Return [X, Y] of the center of cell containing provided text 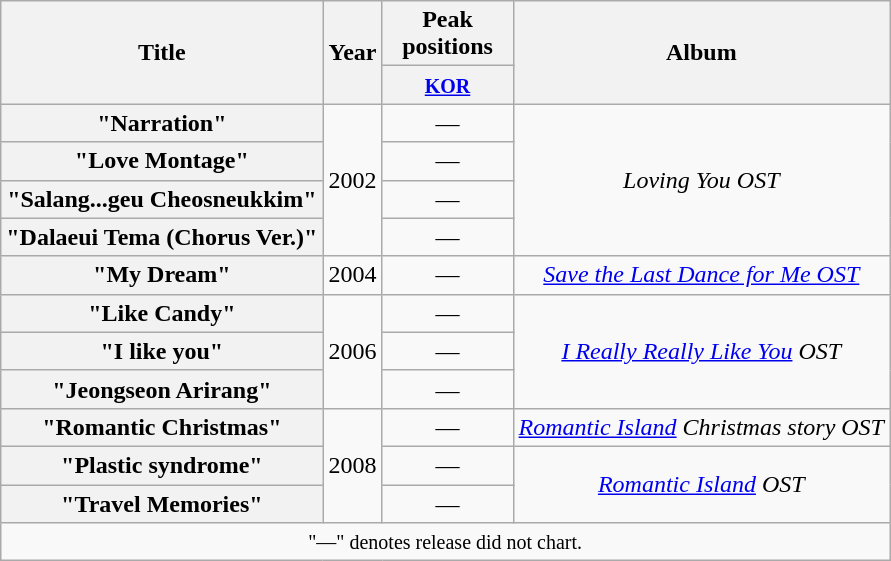
"Salang...geu Cheosneukkim" [162, 199]
KOR [448, 85]
2002 [352, 180]
Romantic Island Christmas story OST [701, 427]
"Dalaeui Tema (Chorus Ver.)" [162, 237]
"Plastic syndrome" [162, 465]
"Love Montage" [162, 161]
2004 [352, 275]
"I like you" [162, 351]
I Really Really Like You OST [701, 351]
"My Dream" [162, 275]
Album [701, 52]
Romantic Island OST [701, 484]
Title [162, 52]
"Jeongseon Arirang" [162, 389]
"Narration" [162, 123]
"Like Candy" [162, 313]
Peak positions [448, 34]
"—" denotes release did not chart. [446, 542]
Year [352, 52]
2008 [352, 465]
"Travel Memories" [162, 503]
2006 [352, 351]
Save the Last Dance for Me OST [701, 275]
"Romantic Christmas" [162, 427]
Loving You OST [701, 180]
